From the cell containing the given text, extract its center point as (X, Y) coordinate. 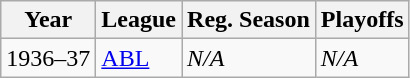
Reg. Season (249, 20)
League (139, 20)
1936–37 (48, 58)
Playoffs (362, 20)
Year (48, 20)
ABL (139, 58)
